Detect which cell encompasses the target text, then output its (x, y) center coordinate. 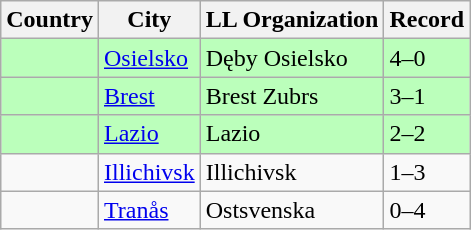
0–4 (427, 210)
1–3 (427, 172)
Record (427, 20)
Dęby Osielsko (292, 58)
2–2 (427, 134)
City (149, 20)
Tranås (149, 210)
Osielsko (149, 58)
Brest (149, 96)
LL Organization (292, 20)
Ostsvenska (292, 210)
Country (50, 20)
Brest Zubrs (292, 96)
4–0 (427, 58)
3–1 (427, 96)
